Search for the cell housing the specified text and yield its (x, y) center coordinate. 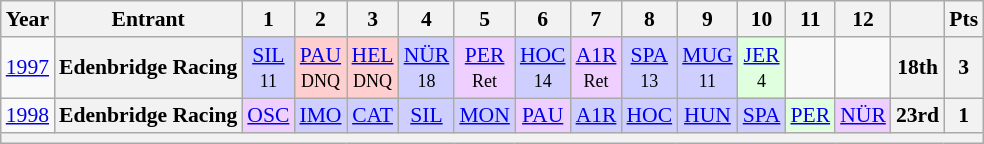
5 (484, 19)
8 (649, 19)
HUN (708, 116)
SIL11 (268, 68)
Entrant (148, 19)
SIL (427, 116)
JER4 (762, 68)
4 (427, 19)
Pts (964, 19)
1997 (28, 68)
MON (484, 116)
A1R (596, 116)
SPA (762, 116)
11 (810, 19)
PER (810, 116)
6 (543, 19)
1998 (28, 116)
IMO (320, 116)
HELDNQ (373, 68)
CAT (373, 116)
10 (762, 19)
MUG11 (708, 68)
OSC (268, 116)
7 (596, 19)
23rd (918, 116)
NÜR18 (427, 68)
9 (708, 19)
PERRet (484, 68)
HOC14 (543, 68)
SPA13 (649, 68)
HOC (649, 116)
NÜR (863, 116)
PAU (543, 116)
12 (863, 19)
Year (28, 19)
A1RRet (596, 68)
PAUDNQ (320, 68)
2 (320, 19)
18th (918, 68)
